Determine the [x, y] coordinate at the center of the cell enclosing the given text.  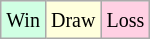
Loss [126, 20]
Win [24, 20]
Draw [72, 20]
